Find where the given text appears and provide that cell's center as (x, y) coordinate. 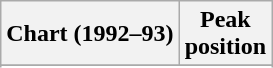
Peakposition (225, 34)
Chart (1992–93) (90, 34)
